Search for the cell housing the specified text and yield its [X, Y] center coordinate. 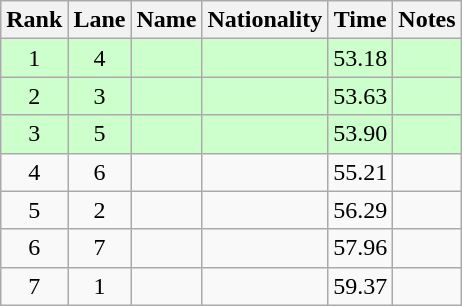
Time [360, 20]
57.96 [360, 248]
Nationality [265, 20]
Lane [100, 20]
53.63 [360, 96]
Rank [34, 20]
Notes [427, 20]
53.90 [360, 134]
Name [166, 20]
59.37 [360, 286]
56.29 [360, 210]
55.21 [360, 172]
53.18 [360, 58]
